Search for the cell housing the specified text and yield its (X, Y) center coordinate. 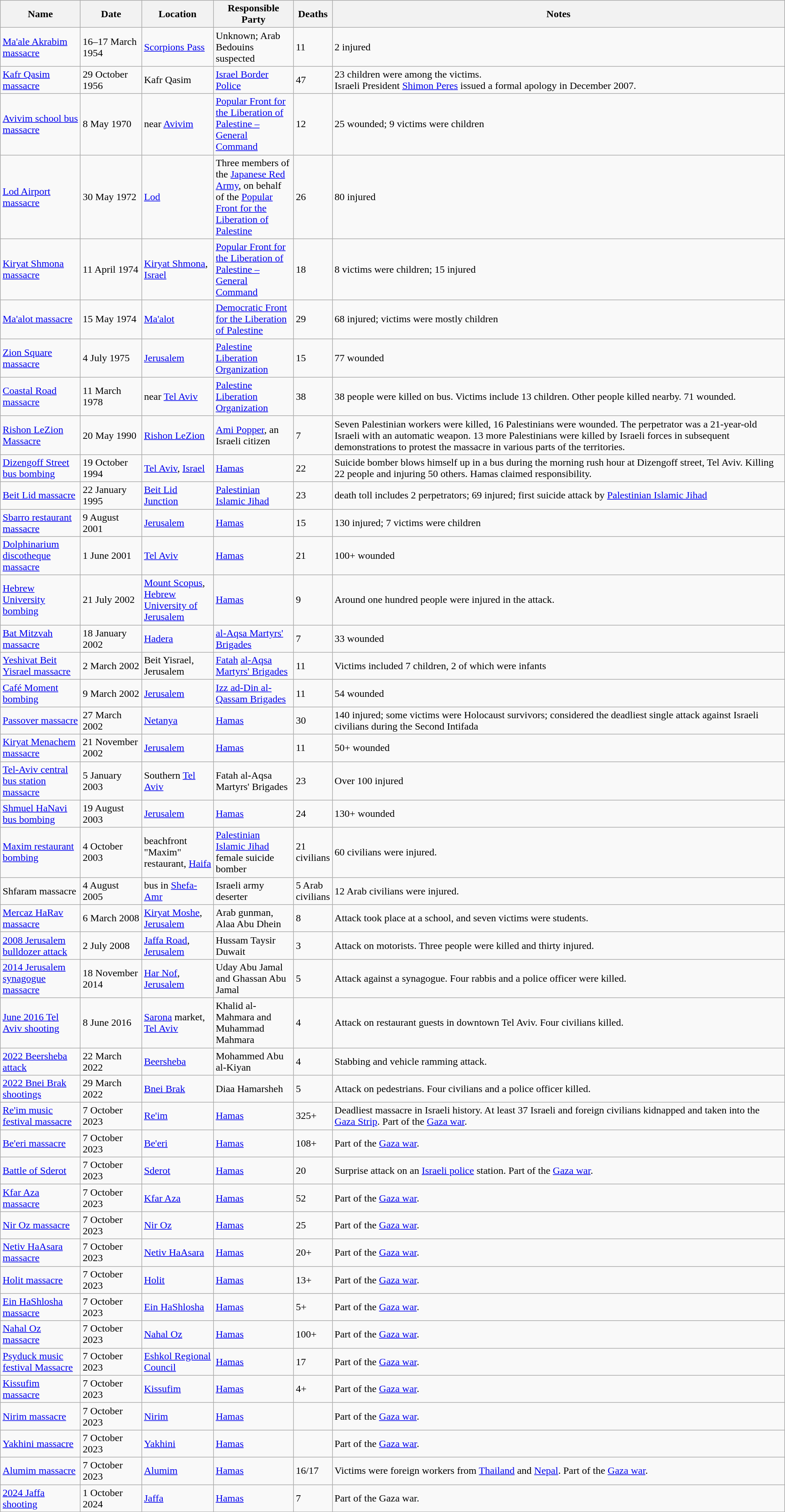
Attack on motorists. Three people were killed and thirty injured. (559, 946)
Khalid al-Mahmara and Muhammad Mahmara (253, 1023)
Kiryat Shmona massacre (40, 269)
Re'im music festival massacre (40, 1116)
140 injured; some victims were Holocaust survivors; considered the deadliest single attack against Israeli civilians during the Second Intifada (559, 721)
death toll includes 2 perpetrators; 69 injured; first suicide attack by Palestinian Islamic Jihad (559, 495)
Hussam Taysir Duwait (253, 946)
2014 Jerusalem synagogue massacre (40, 978)
52 (313, 1198)
Alumim massacre (40, 1471)
38 people were killed on bus. Victims include 13 children. Other people killed nearby. 71 wounded. (559, 396)
Battle of Sderot (40, 1170)
25 wounded; 9 victims were children (559, 124)
4 October 2003 (111, 852)
16/17 (313, 1471)
30 May 1972 (111, 197)
47 (313, 80)
Stabbing and vehicle ramming attack. (559, 1061)
29 October 1956 (111, 80)
Uday Abu Jamal and Ghassan Abu Jamal (253, 978)
Kiryat Menachem massacre (40, 748)
Yakhini massacre (40, 1443)
38 (313, 396)
Nirim (178, 1416)
4+ (313, 1389)
Bat Mitzvah massacre (40, 639)
Jaffa (178, 1498)
Beit Yisrael, Jerusalem (178, 666)
Shmuel HaNavi bus bombing (40, 814)
Name (40, 14)
Eshkol Regional Council (178, 1362)
Sarona market, Tel Aviv (178, 1023)
77 wounded (559, 358)
1 October 2024 (111, 1498)
Holit (178, 1280)
Dolphinarium discotheque massacre (40, 556)
Nahal Oz (178, 1334)
Café Moment bombing (40, 693)
20 May 1990 (111, 435)
Coastal Road massacre (40, 396)
Hadera (178, 639)
Kiryat Shmona, Israel (178, 269)
22 March 2022 (111, 1061)
17 (313, 1362)
15 May 1974 (111, 319)
Lod (178, 197)
5 January 2003 (111, 781)
5+ (313, 1307)
Psyduck music festival Massacre (40, 1362)
Ma'ale Akrabim massacre (40, 47)
Mohammed Abu al-Kiyan (253, 1061)
Victims included 7 children, 2 of which were infants (559, 666)
Attack on restaurant guests in downtown Tel Aviv. Four civilians killed. (559, 1023)
21 civilians (313, 852)
Passover massacre (40, 721)
68 injured; victims were mostly children (559, 319)
18 November 2014 (111, 978)
Nir Oz (178, 1225)
2008 Jerusalem bulldozer attack (40, 946)
Rishon LeZion Massacre (40, 435)
Scorpions Pass (178, 47)
Alumim (178, 1471)
100+ wounded (559, 556)
Yeshivat Beit Yisrael massacre (40, 666)
Responsible Party (253, 14)
Nahal Oz massacre (40, 1334)
21 (313, 556)
Date (111, 14)
33 wounded (559, 639)
Netiv HaAsara (178, 1253)
30 (313, 721)
Zion Square massacre (40, 358)
2 July 2008 (111, 946)
Tel Aviv, Israel (178, 468)
near Tel Aviv (178, 396)
4 July 1975 (111, 358)
Beit Lid Junction (178, 495)
Israeli army deserter (253, 891)
100+ (313, 1334)
16–17 March 1954 (111, 47)
54 wounded (559, 693)
13+ (313, 1280)
Attack against a synagogue. Four rabbis and a police officer were killed. (559, 978)
3 (313, 946)
Har Nof, Jerusalem (178, 978)
Netanya (178, 721)
Sderot (178, 1170)
22 January 1995 (111, 495)
325+ (313, 1116)
18 January 2002 (111, 639)
Kissufim massacre (40, 1389)
beachfront "Maxim" restaurant, Haifa (178, 852)
2022 Bnei Brak shootings (40, 1089)
Mercaz HaRav massacre (40, 918)
Arab gunman, Alaa Abu Dhein (253, 918)
8 May 1970 (111, 124)
Sbarro restaurant massacre (40, 523)
Lod Airport massacre (40, 197)
2 March 2002 (111, 666)
130 injured; 7 victims were children (559, 523)
Ami Popper, an Israeli citizen (253, 435)
80 injured (559, 197)
8 victims were children; 15 injured (559, 269)
2 injured (559, 47)
5 Arab civilians (313, 891)
Bnei Brak (178, 1089)
12 (313, 124)
19 October 1994 (111, 468)
Re'im (178, 1116)
Kissufim (178, 1389)
19 August 2003 (111, 814)
Kafr Qasim massacre (40, 80)
11 April 1974 (111, 269)
Around one hundred people were injured in the attack. (559, 600)
11 March 1978 (111, 396)
Three members of the Japanese Red Army, on behalf of the Popular Front for the Liberation of Palestine (253, 197)
Palestinian Islamic Jihad female suicide bomber (253, 852)
Surprise attack on an Israeli police station. Part of the Gaza war. (559, 1170)
Diaa Hamarsheh (253, 1089)
21 November 2002 (111, 748)
Hebrew University bombing (40, 600)
130+ wounded (559, 814)
Mount Scopus, Hebrew University of Jerusalem (178, 600)
4 August 2005 (111, 891)
Shfaram massacre (40, 891)
Netiv HaAsara massacre (40, 1253)
Ma'alot massacre (40, 319)
Democratic Front for the Liberation of Palestine (253, 319)
29 March 2022 (111, 1089)
108+ (313, 1144)
Jaffa Road, Jerusalem (178, 946)
Rishon LeZion (178, 435)
20+ (313, 1253)
Deadliest massacre in Israeli history. At least 37 Israeli and foreign civilians kidnapped and taken into the Gaza Strip. Part of the Gaza war. (559, 1116)
Israel Border Police (253, 80)
Southern Tel Aviv (178, 781)
Yakhini (178, 1443)
Ein HaShlosha massacre (40, 1307)
2024 Jaffa shooting (40, 1498)
Beersheba (178, 1061)
6 March 2008 (111, 918)
Attack took place at a school, and seven victims were students. (559, 918)
9 August 2001 (111, 523)
Ma'alot (178, 319)
12 Arab civilians were injured. (559, 891)
2022 Beersheba attack (40, 1061)
Kiryat Moshe, Jerusalem (178, 918)
June 2016 Tel Aviv shooting (40, 1023)
Maxim restaurant bombing (40, 852)
Kafr Qasim (178, 80)
Kfar Aza (178, 1198)
22 (313, 468)
23 children were among the victims.Israeli President Shimon Peres issued a formal apology in December 2007. (559, 80)
Tel-Aviv central bus station massacre (40, 781)
Avivim school bus massacre (40, 124)
near Avivim (178, 124)
Nir Oz massacre (40, 1225)
Be'eri massacre (40, 1144)
Unknown; Arab Bedouins suspected (253, 47)
Kfar Aza massacre (40, 1198)
al-Aqsa Martyrs' Brigades (253, 639)
Beit Lid massacre (40, 495)
Attack on pedestrians. Four civilians and a police officer killed. (559, 1089)
1 June 2001 (111, 556)
26 (313, 197)
Holit massacre (40, 1280)
9 (313, 600)
Be'eri (178, 1144)
Deaths (313, 14)
27 March 2002 (111, 721)
Location (178, 14)
Dizengoff Street bus bombing (40, 468)
Palestinian Islamic Jihad (253, 495)
Tel Aviv (178, 556)
Izz ad-Din al-Qassam Brigades (253, 693)
bus in Shefa-Amr (178, 891)
18 (313, 269)
21 July 2002 (111, 600)
Ein HaShlosha (178, 1307)
Over 100 injured (559, 781)
9 March 2002 (111, 693)
20 (313, 1170)
8 June 2016 (111, 1023)
25 (313, 1225)
29 (313, 319)
50+ wounded (559, 748)
Victims were foreign workers from Thailand and Nepal. Part of the Gaza war. (559, 1471)
24 (313, 814)
Notes (559, 14)
Nirim massacre (40, 1416)
60 civilians were injured. (559, 852)
8 (313, 918)
